Extract the [x, y] coordinate from the center of the cell holding the provided text.  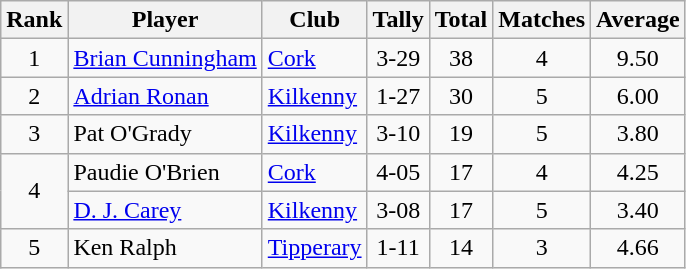
1-27 [398, 96]
Total [461, 20]
Adrian Ronan [165, 96]
4.25 [638, 172]
38 [461, 58]
3-29 [398, 58]
Paudie O'Brien [165, 172]
3-10 [398, 134]
Matches [542, 20]
4-05 [398, 172]
1 [34, 58]
Pat O'Grady [165, 134]
Brian Cunningham [165, 58]
3-08 [398, 210]
3.80 [638, 134]
30 [461, 96]
Tally [398, 20]
14 [461, 248]
3.40 [638, 210]
4.66 [638, 248]
19 [461, 134]
Rank [34, 20]
2 [34, 96]
Tipperary [314, 248]
D. J. Carey [165, 210]
6.00 [638, 96]
Player [165, 20]
Ken Ralph [165, 248]
Average [638, 20]
Club [314, 20]
1-11 [398, 248]
9.50 [638, 58]
